Detect which cell encompasses the target text, then output its [x, y] center coordinate. 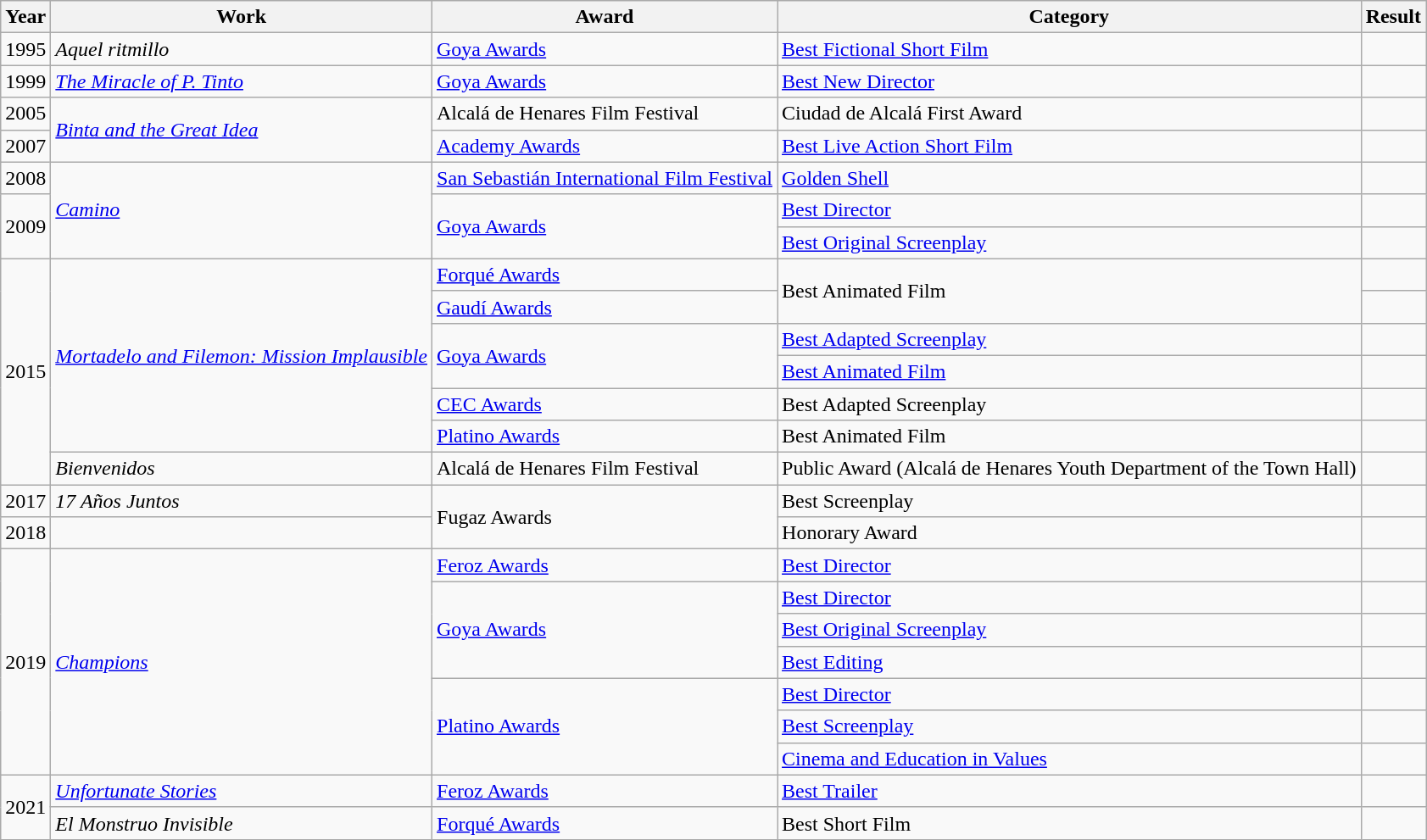
2015 [25, 371]
Award [605, 17]
Public Award (Alcalá de Henares Youth Department of the Town Hall) [1070, 469]
Unfortunate Stories [242, 791]
Champions [242, 662]
2009 [25, 226]
Golden Shell [1070, 178]
2017 [25, 501]
Category [1070, 17]
The Miracle of P. Tinto [242, 81]
2005 [25, 114]
1995 [25, 49]
Best Short Film [1070, 823]
Mortadelo and Filemon: Mission Implausible [242, 355]
Work [242, 17]
2019 [25, 662]
Best Trailer [1070, 791]
17 Años Juntos [242, 501]
Best Fictional Short Film [1070, 49]
Result [1393, 17]
CEC Awards [605, 404]
Honorary Award [1070, 533]
Academy Awards [605, 146]
Ciudad de Alcalá First Award [1070, 114]
Cinema and Education in Values [1070, 759]
2018 [25, 533]
Binta and the Great Idea [242, 130]
Best New Director [1070, 81]
Best Editing [1070, 662]
2008 [25, 178]
1999 [25, 81]
Gaudí Awards [605, 307]
Fugaz Awards [605, 517]
El Monstruo Invisible [242, 823]
Bienvenidos [242, 469]
Aquel ritmillo [242, 49]
Year [25, 17]
San Sebastián International Film Festival [605, 178]
Camino [242, 210]
Best Live Action Short Film [1070, 146]
2021 [25, 807]
2007 [25, 146]
